Determine the (X, Y) coordinate at the center of the cell enclosing the given text.  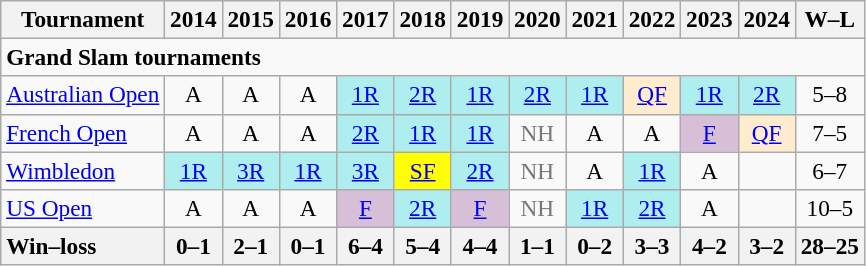
W–L (830, 19)
5–8 (830, 95)
2014 (194, 19)
1–1 (538, 246)
Tournament (83, 19)
3–2 (766, 246)
0–2 (594, 246)
10–5 (830, 208)
6–4 (366, 246)
Wimbledon (83, 170)
French Open (83, 133)
2020 (538, 19)
Grand Slam tournaments (433, 57)
28–25 (830, 246)
7–5 (830, 133)
5–4 (422, 246)
Australian Open (83, 95)
2015 (250, 19)
2021 (594, 19)
4–4 (480, 246)
2016 (308, 19)
3–3 (652, 246)
6–7 (830, 170)
SF (422, 170)
2019 (480, 19)
2023 (710, 19)
US Open (83, 208)
2018 (422, 19)
Win–loss (83, 246)
2017 (366, 19)
2022 (652, 19)
2024 (766, 19)
4–2 (710, 246)
2–1 (250, 246)
